From the cell containing the given text, extract its center point as [X, Y] coordinate. 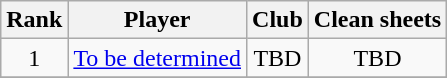
Player [158, 20]
1 [34, 58]
To be determined [158, 58]
Rank [34, 20]
Clean sheets [377, 20]
Club [278, 20]
